Find where the given text appears and provide that cell's center as [X, Y] coordinate. 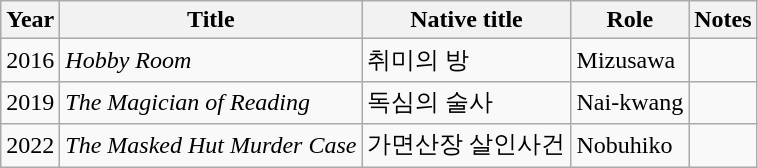
2019 [30, 102]
Title [211, 20]
독심의 술사 [466, 102]
Hobby Room [211, 60]
Native title [466, 20]
2016 [30, 60]
Year [30, 20]
가면산장 살인사건 [466, 146]
2022 [30, 146]
Role [630, 20]
Mizusawa [630, 60]
Nobuhiko [630, 146]
취미의 방 [466, 60]
Notes [723, 20]
The Masked Hut Murder Case [211, 146]
Nai-kwang [630, 102]
The Magician of Reading [211, 102]
